Scan for the cell matching the given text and deliver its (X, Y) coordinate at center. 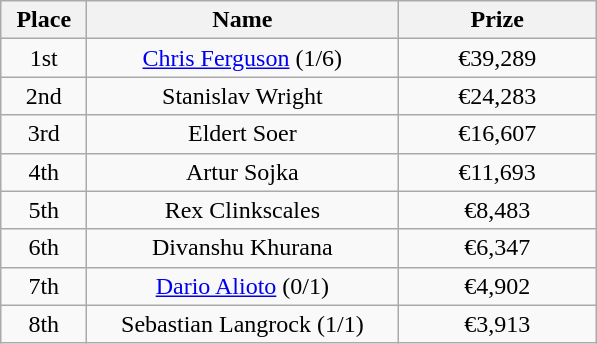
6th (44, 248)
Rex Clinkscales (242, 210)
Dario Alioto (0/1) (242, 286)
€11,693 (498, 172)
7th (44, 286)
Name (242, 20)
Stanislav Wright (242, 96)
1st (44, 58)
5th (44, 210)
€6,347 (498, 248)
Prize (498, 20)
€4,902 (498, 286)
€24,283 (498, 96)
2nd (44, 96)
€3,913 (498, 324)
€16,607 (498, 134)
Divanshu Khurana (242, 248)
Place (44, 20)
8th (44, 324)
€39,289 (498, 58)
Chris Ferguson (1/6) (242, 58)
Sebastian Langrock (1/1) (242, 324)
Eldert Soer (242, 134)
€8,483 (498, 210)
3rd (44, 134)
4th (44, 172)
Artur Sojka (242, 172)
